For the text-containing cell, return its midpoint in (X, Y) coordinate format. 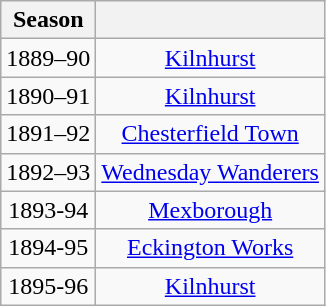
Chesterfield Town (210, 134)
1891–92 (48, 134)
1890–91 (48, 96)
Mexborough (210, 210)
1894-95 (48, 248)
Season (48, 20)
1893-94 (48, 210)
1889–90 (48, 58)
1895-96 (48, 286)
1892–93 (48, 172)
Eckington Works (210, 248)
Wednesday Wanderers (210, 172)
